Pinpoint the cell where the given text exists, returning its [X, Y] midpoint coordinate. 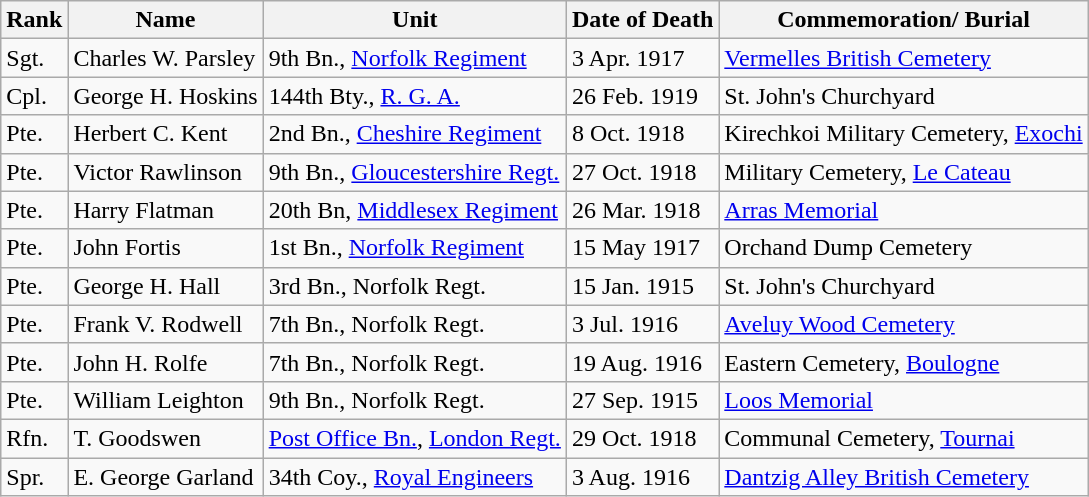
9th Bn., Norfolk Regiment [414, 58]
Name [166, 20]
Date of Death [642, 20]
Aveluy Wood Cemetery [904, 324]
9th Bn., Norfolk Regt. [414, 400]
T. Goodswen [166, 438]
Orchand Dump Cemetery [904, 248]
George H. Hoskins [166, 96]
19 Aug. 1916 [642, 362]
Vermelles British Cemetery [904, 58]
Sgt. [34, 58]
Communal Cemetery, Tournai [904, 438]
26 Feb. 1919 [642, 96]
Rank [34, 20]
Rfn. [34, 438]
26 Mar. 1918 [642, 210]
Harry Flatman [166, 210]
15 May 1917 [642, 248]
3 Apr. 1917 [642, 58]
Arras Memorial [904, 210]
Frank V. Rodwell [166, 324]
144th Bty., R. G. A. [414, 96]
20th Bn, Middlesex Regiment [414, 210]
Dantzig Alley British Cemetery [904, 477]
John H. Rolfe [166, 362]
William Leighton [166, 400]
Herbert C. Kent [166, 134]
1st Bn., Norfolk Regiment [414, 248]
Charles W. Parsley [166, 58]
3 Jul. 1916 [642, 324]
Post Office Bn., London Regt. [414, 438]
Cpl. [34, 96]
27 Sep. 1915 [642, 400]
George H. Hall [166, 286]
15 Jan. 1915 [642, 286]
9th Bn., Gloucestershire Regt. [414, 172]
Kirechkoi Military Cemetery, Exochi [904, 134]
Military Cemetery, Le Cateau [904, 172]
Eastern Cemetery, Boulogne [904, 362]
3rd Bn., Norfolk Regt. [414, 286]
29 Oct. 1918 [642, 438]
8 Oct. 1918 [642, 134]
34th Coy., Royal Engineers [414, 477]
Victor Rawlinson [166, 172]
Loos Memorial [904, 400]
27 Oct. 1918 [642, 172]
Unit [414, 20]
Spr. [34, 477]
John Fortis [166, 248]
Commemoration/ Burial [904, 20]
E. George Garland [166, 477]
3 Aug. 1916 [642, 477]
2nd Bn., Cheshire Regiment [414, 134]
